Locate the cell with the specified text and output its (x, y) center coordinate. 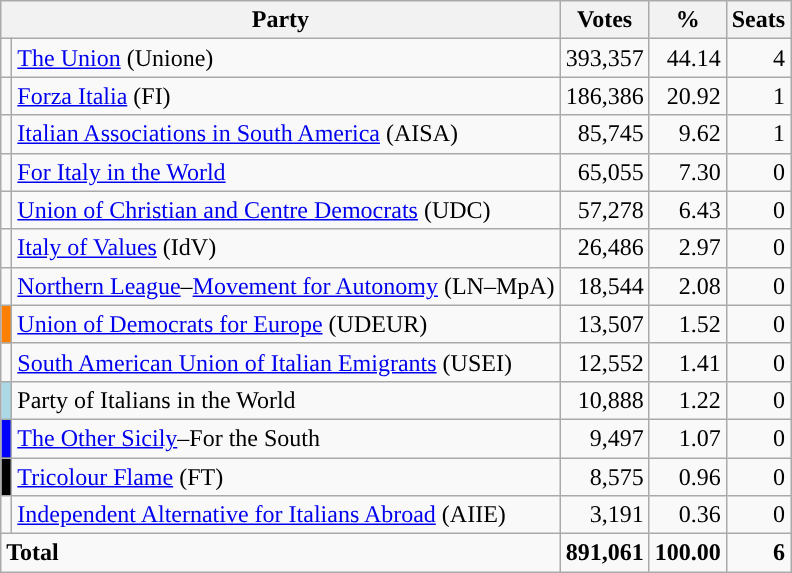
2.97 (688, 248)
Seats (758, 20)
9.62 (688, 134)
Northern League–Movement for Autonomy (LN–MpA) (286, 286)
0.96 (688, 477)
1.07 (688, 438)
Votes (604, 20)
The Other Sicily–For the South (286, 438)
26,486 (604, 248)
186,386 (604, 96)
South American Union of Italian Emigrants (USEI) (286, 362)
Total (280, 553)
393,357 (604, 58)
8,575 (604, 477)
Independent Alternative for Italians Abroad (AIIE) (286, 515)
6.43 (688, 210)
Union of Christian and Centre Democrats (UDC) (286, 210)
The Union (Unione) (286, 58)
2.08 (688, 286)
For Italy in the World (286, 172)
1.22 (688, 400)
18,544 (604, 286)
20.92 (688, 96)
6 (758, 553)
Italian Associations in South America (AISA) (286, 134)
4 (758, 58)
7.30 (688, 172)
Tricolour Flame (FT) (286, 477)
Forza Italia (FI) (286, 96)
3,191 (604, 515)
100.00 (688, 553)
10,888 (604, 400)
85,745 (604, 134)
Union of Democrats for Europe (UDEUR) (286, 324)
12,552 (604, 362)
% (688, 20)
Party (280, 20)
1.52 (688, 324)
891,061 (604, 553)
Italy of Values (IdV) (286, 248)
13,507 (604, 324)
9,497 (604, 438)
1.41 (688, 362)
65,055 (604, 172)
44.14 (688, 58)
0.36 (688, 515)
Party of Italians in the World (286, 400)
57,278 (604, 210)
